Locate the cell with the specified text and output its [X, Y] center coordinate. 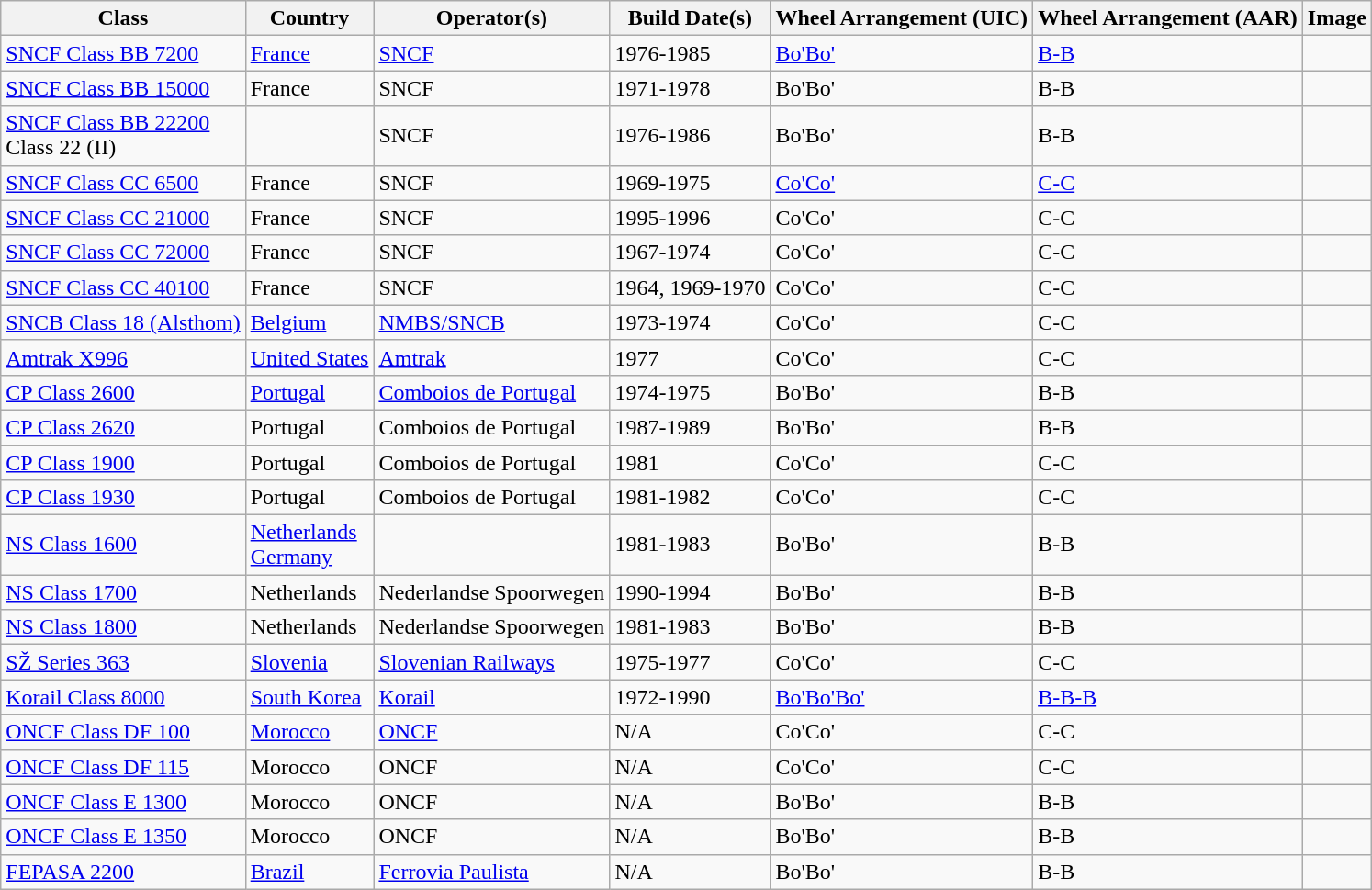
Brazil [309, 872]
1976-1986 [691, 136]
Country [309, 18]
South Korea [309, 697]
NS Class 1600 [123, 546]
1976-1985 [691, 53]
Amtrak X996 [123, 357]
NS Class 1800 [123, 627]
Operator(s) [492, 18]
1973-1974 [691, 322]
1964, 1969-1970 [691, 287]
SNCB Class 18 (Alsthom) [123, 322]
Class [123, 18]
NetherlandsGermany [309, 546]
1981-1982 [691, 498]
Slovenian Railways [492, 662]
1969-1975 [691, 183]
ONCF Class E 1350 [123, 837]
Build Date(s) [691, 18]
CP Class 2620 [123, 427]
1971-1978 [691, 88]
SNCF Class BB 7200 [123, 53]
1995-1996 [691, 218]
SNCF Class CC 21000 [123, 218]
1972-1990 [691, 697]
1987-1989 [691, 427]
1967-1974 [691, 253]
Wheel Arrangement (AAR) [1168, 18]
CP Class 1900 [123, 462]
SNCF Class CC 6500 [123, 183]
Slovenia [309, 662]
Wheel Arrangement (UIC) [902, 18]
SNCF Class BB 15000 [123, 88]
ONCF Class E 1300 [123, 802]
ONCF Class DF 115 [123, 767]
1990-1994 [691, 592]
CP Class 1930 [123, 498]
FEPASA 2200 [123, 872]
1977 [691, 357]
SNCF Class CC 72000 [123, 253]
Bo'Bo'Bo' [902, 697]
Belgium [309, 322]
NS Class 1700 [123, 592]
United States [309, 357]
Ferrovia Paulista [492, 872]
NMBS/SNCB [492, 322]
1975-1977 [691, 662]
SNCF Class BB 22200Class 22 (II) [123, 136]
Korail Class 8000 [123, 697]
ONCF Class DF 100 [123, 732]
Image [1337, 18]
1981 [691, 462]
CP Class 2600 [123, 392]
B-B-B [1168, 697]
SNCF Class CC 40100 [123, 287]
Korail [492, 697]
1974-1975 [691, 392]
SŽ Series 363 [123, 662]
Amtrak [492, 357]
